Pinpoint the cell where the given text exists, returning its [x, y] midpoint coordinate. 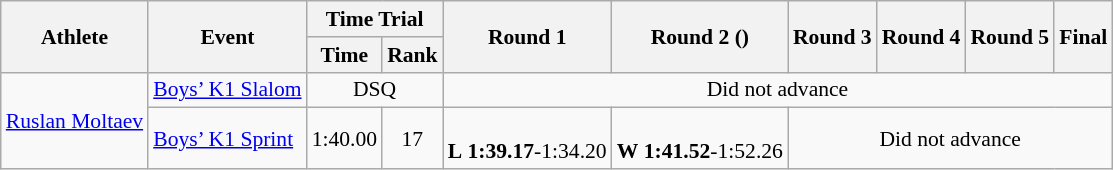
Boys’ K1 Sprint [227, 138]
Ruslan Moltaev [74, 120]
W 1:41.52-1:52.26 [700, 138]
Round 4 [922, 36]
Round 3 [832, 36]
Round 5 [1010, 36]
Final [1083, 36]
Event [227, 36]
Time Trial [375, 19]
Rank [412, 55]
Round 2 () [700, 36]
17 [412, 138]
1:40.00 [344, 138]
Boys’ K1 Slalom [227, 90]
Time [344, 55]
Athlete [74, 36]
L 1:39.17-1:34.20 [528, 138]
Round 1 [528, 36]
DSQ [375, 90]
